Detect which cell encompasses the target text, then output its (X, Y) center coordinate. 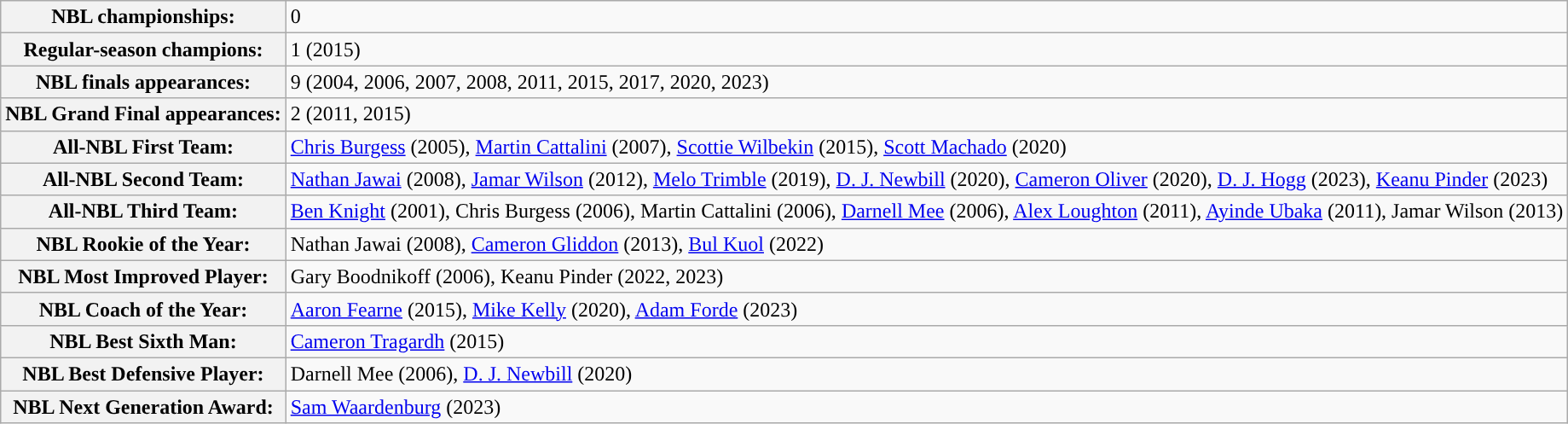
NBL Best Sixth Man: (143, 341)
NBL Rookie of the Year: (143, 244)
9 (2004, 2006, 2007, 2008, 2011, 2015, 2017, 2020, 2023) (927, 82)
All-NBL First Team: (143, 147)
Gary Boodnikoff (2006), Keanu Pinder (2022, 2023) (927, 276)
Sam Waardenburg (2023) (927, 407)
0 (927, 17)
Regular-season champions: (143, 49)
Darnell Mee (2006), D. J. Newbill (2020) (927, 374)
Nathan Jawai (2008), Jamar Wilson (2012), Melo Trimble (2019), D. J. Newbill (2020), Cameron Oliver (2020), D. J. Hogg (2023), Keanu Pinder (2023) (927, 179)
NBL Coach of the Year: (143, 309)
NBL Grand Final appearances: (143, 114)
2 (2011, 2015) (927, 114)
1 (2015) (927, 49)
Cameron Tragardh (2015) (927, 341)
All-NBL Third Team: (143, 212)
Ben Knight (2001), Chris Burgess (2006), Martin Cattalini (2006), Darnell Mee (2006), Alex Loughton (2011), Ayinde Ubaka (2011), Jamar Wilson (2013) (927, 212)
Chris Burgess (2005), Martin Cattalini (2007), Scottie Wilbekin (2015), Scott Machado (2020) (927, 147)
Nathan Jawai (2008), Cameron Gliddon (2013), Bul Kuol (2022) (927, 244)
NBL finals appearances: (143, 82)
NBL Next Generation Award: (143, 407)
NBL Best Defensive Player: (143, 374)
All-NBL Second Team: (143, 179)
Aaron Fearne (2015), Mike Kelly (2020), Adam Forde (2023) (927, 309)
NBL Most Improved Player: (143, 276)
NBL championships: (143, 17)
